Pinpoint the cell where the given text exists, returning its (x, y) midpoint coordinate. 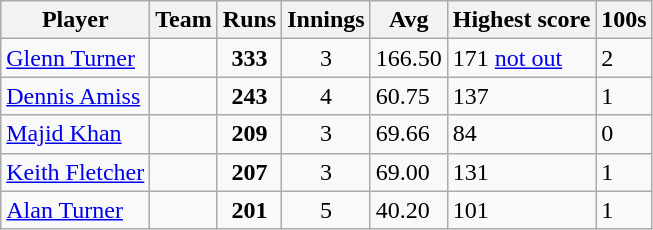
0 (624, 134)
100s (624, 20)
166.50 (408, 58)
131 (522, 172)
Dennis Amiss (76, 96)
Keith Fletcher (76, 172)
2 (624, 58)
171 not out (522, 58)
Majid Khan (76, 134)
4 (326, 96)
Avg (408, 20)
243 (249, 96)
Runs (249, 20)
69.66 (408, 134)
207 (249, 172)
137 (522, 96)
209 (249, 134)
Glenn Turner (76, 58)
Player (76, 20)
Alan Turner (76, 210)
40.20 (408, 210)
69.00 (408, 172)
Team (184, 20)
333 (249, 58)
5 (326, 210)
101 (522, 210)
84 (522, 134)
Innings (326, 20)
201 (249, 210)
Highest score (522, 20)
60.75 (408, 96)
